Locate the cell with the specified text and output its [X, Y] center coordinate. 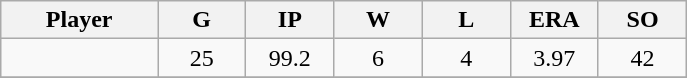
42 [642, 58]
ERA [554, 20]
Player [80, 20]
SO [642, 20]
IP [290, 20]
L [466, 20]
G [202, 20]
4 [466, 58]
99.2 [290, 58]
25 [202, 58]
W [378, 20]
6 [378, 58]
3.97 [554, 58]
